From the cell containing the given text, extract its center point as [X, Y] coordinate. 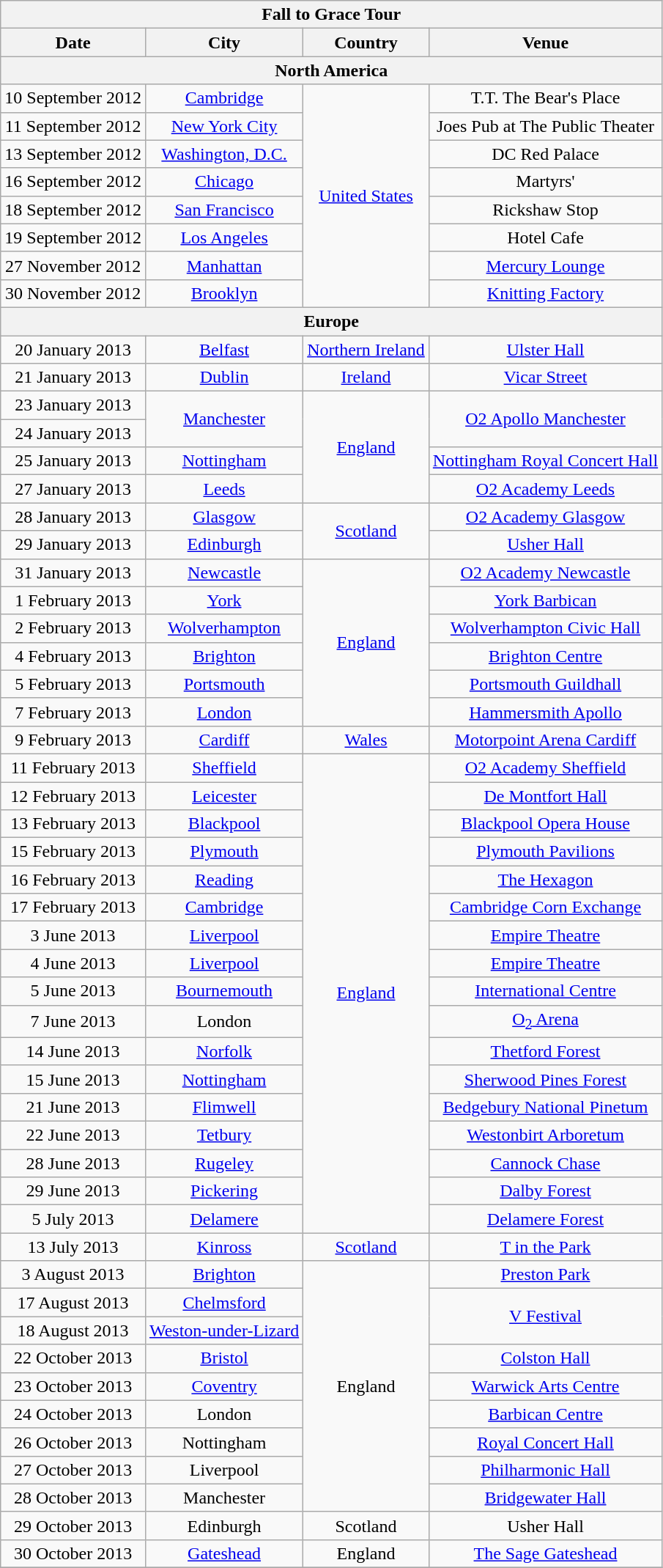
York Barbican [545, 600]
Weston-under-Lizard [224, 1330]
Blackpool Opera House [545, 824]
24 October 2013 [73, 1414]
12 February 2013 [73, 795]
Norfolk [224, 1051]
10 September 2012 [73, 98]
Reading [224, 880]
11 September 2012 [73, 126]
5 July 2013 [73, 1219]
Westonbirt Arboretum [545, 1135]
29 June 2013 [73, 1191]
Plymouth Pavilions [545, 852]
3 June 2013 [73, 935]
21 January 2013 [73, 378]
16 February 2013 [73, 880]
Rugeley [224, 1163]
Bridgewater Hall [545, 1498]
15 June 2013 [73, 1079]
29 January 2013 [73, 545]
San Francisco [224, 210]
De Montfort Hall [545, 795]
Bournemouth [224, 991]
Pickering [224, 1191]
V Festival [545, 1317]
Venue [545, 43]
Fall to Grace Tour [331, 15]
7 June 2013 [73, 1021]
DC Red Palace [545, 154]
9 February 2013 [73, 740]
Hammersmith Apollo [545, 712]
Chelmsford [224, 1303]
Los Angeles [224, 238]
26 October 2013 [73, 1442]
The Hexagon [545, 880]
2 February 2013 [73, 628]
13 February 2013 [73, 824]
27 October 2013 [73, 1470]
Philharmonic Hall [545, 1470]
Cardiff [224, 740]
Cannock Chase [545, 1163]
O2 Academy Sheffield [545, 768]
Cambridge Corn Exchange [545, 908]
New York City [224, 126]
Kinross [224, 1247]
13 September 2012 [73, 154]
5 June 2013 [73, 991]
27 January 2013 [73, 489]
Royal Concert Hall [545, 1442]
17 February 2013 [73, 908]
Ireland [366, 378]
United States [366, 196]
Dalby Forest [545, 1191]
29 October 2013 [73, 1525]
21 June 2013 [73, 1107]
Wolverhampton [224, 628]
Bedgebury National Pinetum [545, 1107]
Warwick Arts Centre [545, 1386]
Wales [366, 740]
24 January 2013 [73, 433]
North America [331, 70]
Manhattan [224, 265]
28 October 2013 [73, 1498]
5 February 2013 [73, 684]
18 August 2013 [73, 1330]
Vicar Street [545, 378]
Sheffield [224, 768]
Dublin [224, 378]
York [224, 600]
Newcastle [224, 573]
Coventry [224, 1386]
Gateshead [224, 1553]
Flimwell [224, 1107]
4 June 2013 [73, 963]
Brooklyn [224, 293]
Glasgow [224, 517]
Colston Hall [545, 1358]
19 September 2012 [73, 238]
Leicester [224, 795]
Plymouth [224, 852]
28 January 2013 [73, 517]
Hotel Cafe [545, 238]
7 February 2013 [73, 712]
25 January 2013 [73, 461]
Country [366, 43]
22 October 2013 [73, 1358]
23 October 2013 [73, 1386]
T.T. The Bear's Place [545, 98]
Washington, D.C. [224, 154]
30 November 2012 [73, 293]
Portsmouth Guildhall [545, 684]
O2 Academy Glasgow [545, 517]
14 June 2013 [73, 1051]
International Centre [545, 991]
Motorpoint Arena Cardiff [545, 740]
Bristol [224, 1358]
Portsmouth [224, 684]
Delamere [224, 1219]
Ulster Hall [545, 350]
O2 Apollo Manchester [545, 419]
Chicago [224, 182]
T in the Park [545, 1247]
O2 Academy Leeds [545, 489]
Tetbury [224, 1135]
11 February 2013 [73, 768]
15 February 2013 [73, 852]
The Sage Gateshead [545, 1553]
Europe [331, 321]
Northern Ireland [366, 350]
4 February 2013 [73, 656]
O2 Academy Newcastle [545, 573]
Martyrs' [545, 182]
Leeds [224, 489]
18 September 2012 [73, 210]
16 September 2012 [73, 182]
31 January 2013 [73, 573]
City [224, 43]
Rickshaw Stop [545, 210]
Mercury Lounge [545, 265]
Date [73, 43]
O2 Arena [545, 1021]
23 January 2013 [73, 405]
Sherwood Pines Forest [545, 1079]
28 June 2013 [73, 1163]
Preston Park [545, 1275]
13 July 2013 [73, 1247]
30 October 2013 [73, 1553]
Joes Pub at The Public Theater [545, 126]
Delamere Forest [545, 1219]
Barbican Centre [545, 1414]
17 August 2013 [73, 1303]
Knitting Factory [545, 293]
Wolverhampton Civic Hall [545, 628]
27 November 2012 [73, 265]
Thetford Forest [545, 1051]
Brighton Centre [545, 656]
22 June 2013 [73, 1135]
Nottingham Royal Concert Hall [545, 461]
1 February 2013 [73, 600]
20 January 2013 [73, 350]
Belfast [224, 350]
3 August 2013 [73, 1275]
Blackpool [224, 824]
